Return the [x, y] coordinate for the center point of the cell that contains the specified text.  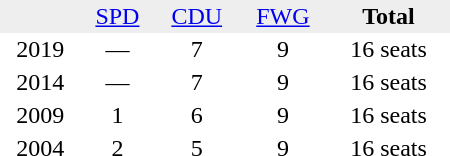
2009 [40, 116]
FWG [283, 16]
6 [197, 116]
1 [117, 116]
2014 [40, 82]
SPD [117, 16]
CDU [197, 16]
Total [388, 16]
2019 [40, 50]
